Extract the (x, y) coordinate from the center of the cell holding the provided text.  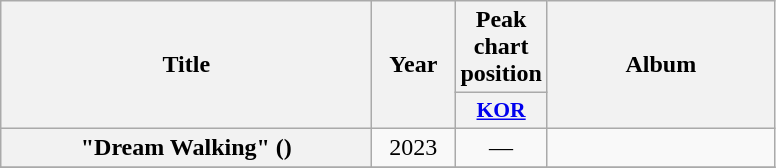
— (501, 147)
Album (660, 65)
2023 (414, 147)
Title (186, 65)
Year (414, 65)
Peak chartposition (501, 47)
"Dream Walking" () (186, 147)
KOR (501, 111)
